Identify which cell holds the provided text, then report its [x, y] central coordinate. 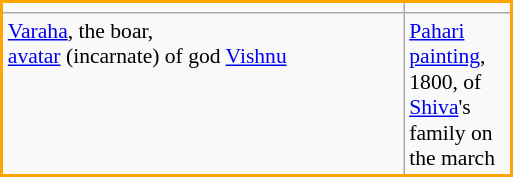
Pahari painting, 1800, ofShiva's family on the march [458, 94]
Varaha, the boar,avatar (incarnate) of god Vishnu [203, 94]
